Pinpoint the cell where the given text exists, returning its (x, y) midpoint coordinate. 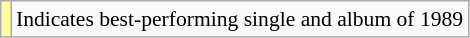
Indicates best-performing single and album of 1989 (240, 19)
